Output the (x, y) coordinate of the center of the cell containing the given text.  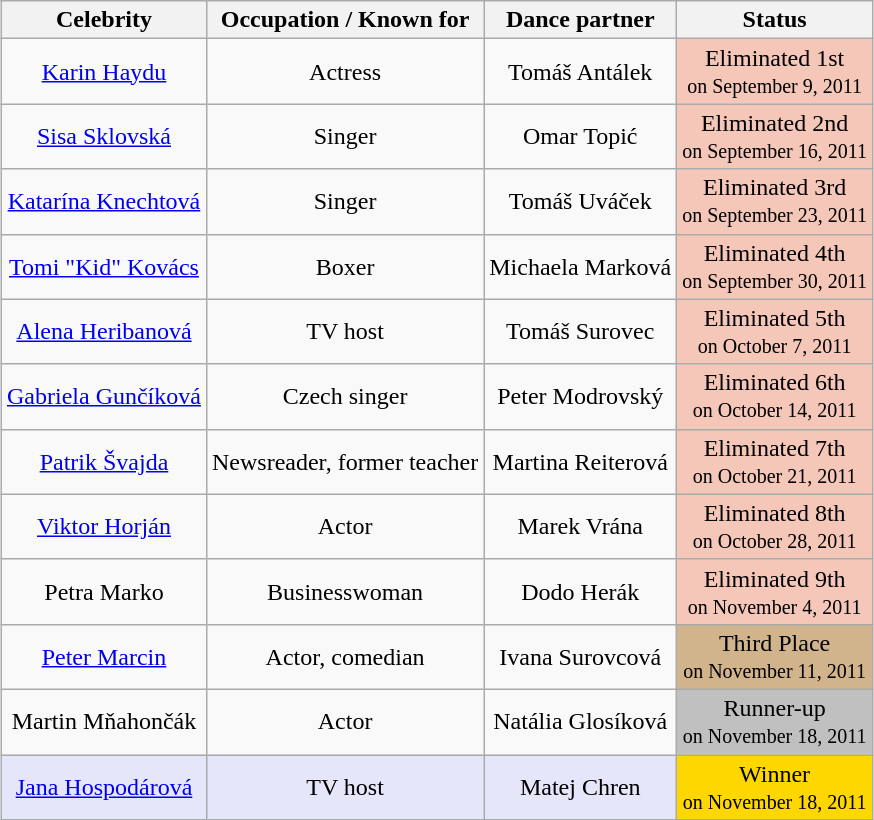
Petra Marko (104, 592)
Actress (344, 72)
Matej Chren (580, 786)
Eliminated 5thon October 7, 2011 (775, 332)
Eliminated 8thon October 28, 2011 (775, 526)
Eliminated 3rdon September 23, 2011 (775, 202)
Viktor Horján (104, 526)
Sisa Sklovská (104, 136)
Peter Marcin (104, 656)
Alena Heribanová (104, 332)
Third Placeon November 11, 2011 (775, 656)
Newsreader, former teacher (344, 462)
Czech singer (344, 396)
Peter Modrovský (580, 396)
Omar Topić (580, 136)
Boxer (344, 266)
Dance partner (580, 20)
Tomáš Uváček (580, 202)
Karin Haydu (104, 72)
Tomáš Antálek (580, 72)
Runner-upon November 18, 2011 (775, 722)
Jana Hospodárová (104, 786)
Tomi "Kid" Kovács (104, 266)
Dodo Herák (580, 592)
Winneron November 18, 2011 (775, 786)
Eliminated 2ndon September 16, 2011 (775, 136)
Marek Vrána (580, 526)
Patrik Švajda (104, 462)
Martina Reiterová (580, 462)
Gabriela Gunčíková (104, 396)
Tomáš Surovec (580, 332)
Katarína Knechtová (104, 202)
Ivana Surovcová (580, 656)
Martin Mňahončák (104, 722)
Occupation / Known for (344, 20)
Status (775, 20)
Businesswoman (344, 592)
Michaela Marková (580, 266)
Actor, comedian (344, 656)
Eliminated 4thon September 30, 2011 (775, 266)
Natália Glosíková (580, 722)
Eliminated 7thon October 21, 2011 (775, 462)
Eliminated 6thon October 14, 2011 (775, 396)
Eliminated 9thon November 4, 2011 (775, 592)
Celebrity (104, 20)
Eliminated 1ston September 9, 2011 (775, 72)
